Extract the [X, Y] coordinate from the center of the cell holding the provided text.  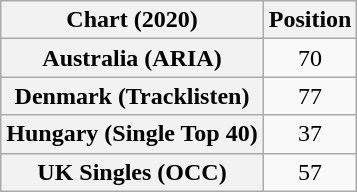
57 [310, 172]
37 [310, 134]
Hungary (Single Top 40) [132, 134]
Position [310, 20]
77 [310, 96]
UK Singles (OCC) [132, 172]
Denmark (Tracklisten) [132, 96]
Australia (ARIA) [132, 58]
70 [310, 58]
Chart (2020) [132, 20]
